Return the [X, Y] coordinate for the center point of the cell that contains the specified text.  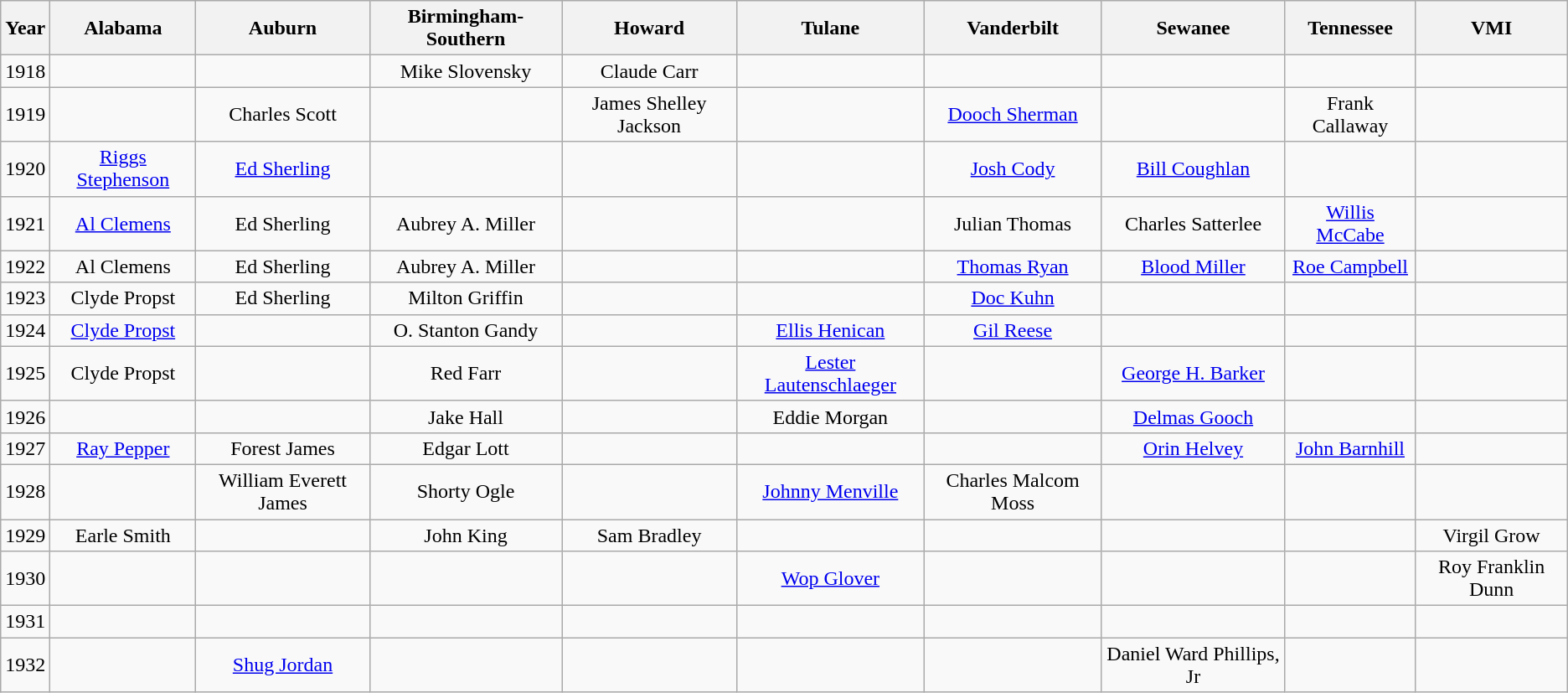
Ray Pepper [123, 448]
Birmingham-Southern [466, 28]
O. Stanton Gandy [466, 330]
Bill Coughlan [1193, 169]
Roy Franklin Dunn [1491, 578]
1918 [25, 71]
1925 [25, 374]
John King [466, 535]
Red Farr [466, 374]
Josh Cody [1013, 169]
1923 [25, 298]
Johnny Menville [830, 491]
1920 [25, 169]
Sam Bradley [650, 535]
1924 [25, 330]
Jake Hall [466, 416]
Shug Jordan [283, 665]
Milton Griffin [466, 298]
Charles Satterlee [1193, 223]
Forest James [283, 448]
Howard [650, 28]
Mike Slovensky [466, 71]
Wop Glover [830, 578]
Year [25, 28]
William Everett James [283, 491]
Vanderbilt [1013, 28]
Claude Carr [650, 71]
Daniel Ward Phillips, Jr [1193, 665]
Virgil Grow [1491, 535]
Blood Miller [1193, 266]
1919 [25, 114]
Riggs Stephenson [123, 169]
Delmas Gooch [1193, 416]
Eddie Morgan [830, 416]
Charles Scott [283, 114]
Doc Kuhn [1013, 298]
1922 [25, 266]
Orin Helvey [1193, 448]
Shorty Ogle [466, 491]
1926 [25, 416]
1921 [25, 223]
1928 [25, 491]
Tulane [830, 28]
Tennessee [1350, 28]
Ellis Henican [830, 330]
Dooch Sherman [1013, 114]
1930 [25, 578]
1929 [25, 535]
Frank Callaway [1350, 114]
Lester Lautenschlaeger [830, 374]
John Barnhill [1350, 448]
Willis McCabe [1350, 223]
1927 [25, 448]
Thomas Ryan [1013, 266]
Charles Malcom Moss [1013, 491]
VMI [1491, 28]
Earle Smith [123, 535]
Sewanee [1193, 28]
Edgar Lott [466, 448]
Gil Reese [1013, 330]
1932 [25, 665]
1931 [25, 622]
Auburn [283, 28]
James Shelley Jackson [650, 114]
Julian Thomas [1013, 223]
Roe Campbell [1350, 266]
Alabama [123, 28]
George H. Barker [1193, 374]
